Output the (x, y) coordinate of the center of the cell containing the given text.  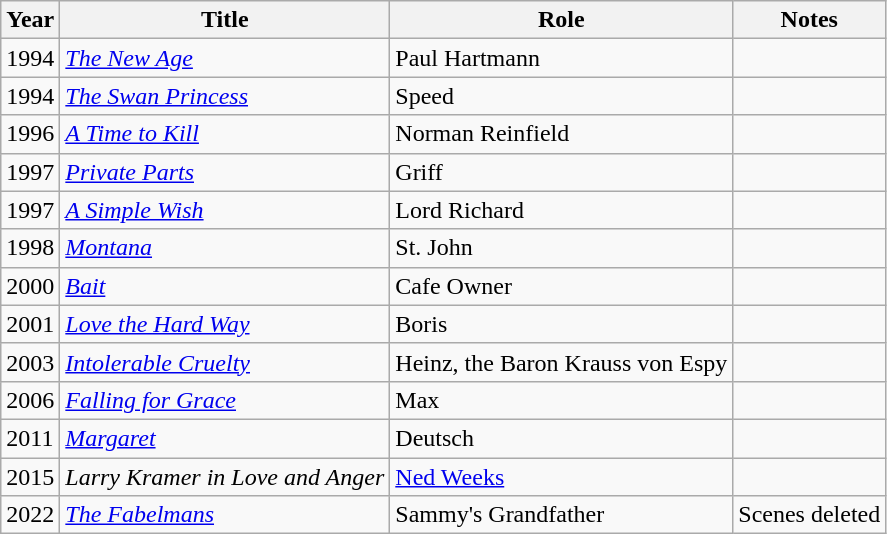
Montana (225, 248)
The New Age (225, 58)
2000 (30, 286)
2001 (30, 324)
1998 (30, 248)
Falling for Grace (225, 400)
2006 (30, 400)
Scenes deleted (810, 515)
Deutsch (562, 438)
Notes (810, 20)
Max (562, 400)
Paul Hartmann (562, 58)
Heinz, the Baron Krauss von Espy (562, 362)
Intolerable Cruelty (225, 362)
Private Parts (225, 172)
Bait (225, 286)
Larry Kramer in Love and Anger (225, 477)
2022 (30, 515)
Role (562, 20)
St. John (562, 248)
The Swan Princess (225, 96)
2003 (30, 362)
A Simple Wish (225, 210)
Title (225, 20)
1996 (30, 134)
Boris (562, 324)
Ned Weeks (562, 477)
The Fabelmans (225, 515)
Griff (562, 172)
Year (30, 20)
2011 (30, 438)
Sammy's Grandfather (562, 515)
Margaret (225, 438)
A Time to Kill (225, 134)
Lord Richard (562, 210)
Norman Reinfield (562, 134)
Speed (562, 96)
Cafe Owner (562, 286)
2015 (30, 477)
Love the Hard Way (225, 324)
